Determine the [x, y] coordinate at the center of the cell enclosing the given text.  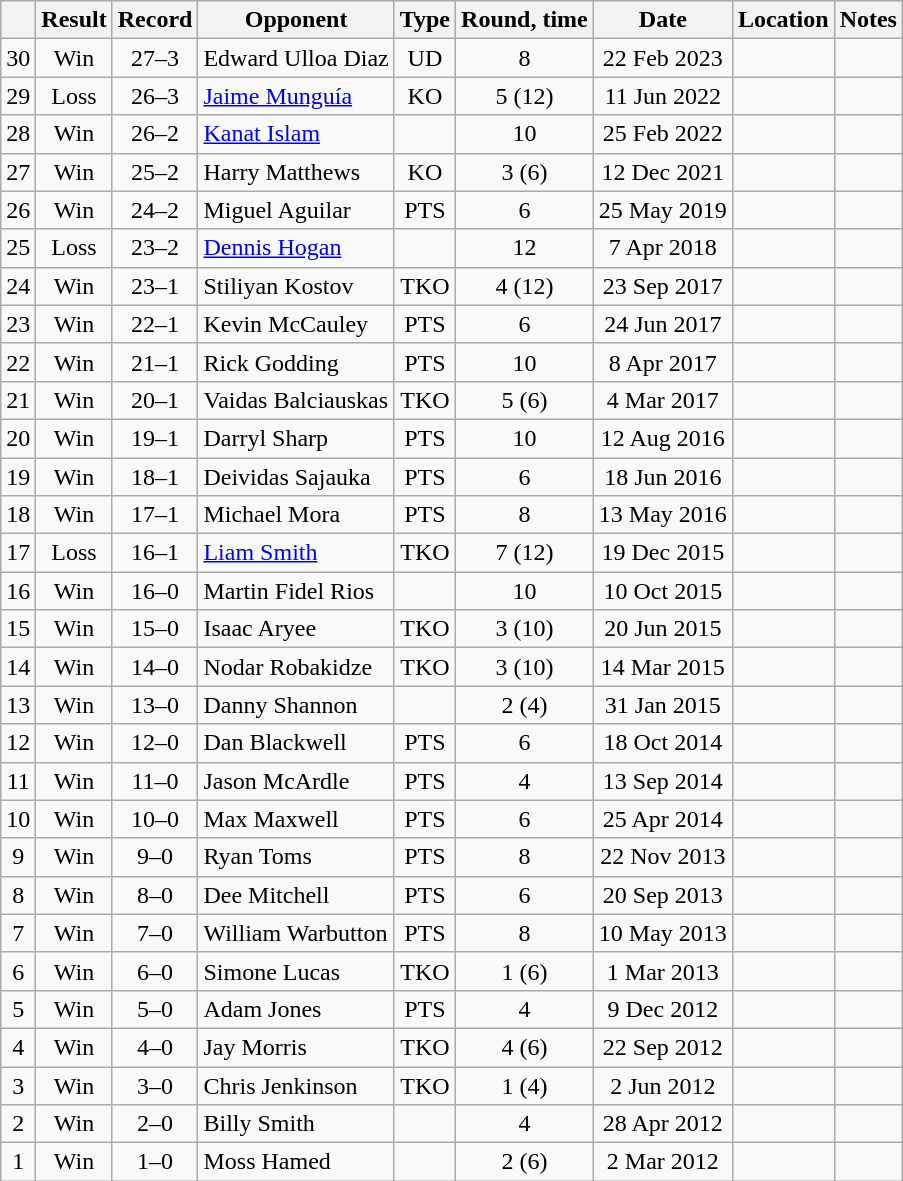
Type [424, 20]
23 [18, 324]
1 [18, 1162]
Result [74, 20]
5 (12) [525, 96]
5 (6) [525, 400]
15–0 [155, 629]
4–0 [155, 1047]
22 Feb 2023 [662, 58]
11 [18, 781]
9–0 [155, 857]
11 Jun 2022 [662, 96]
14–0 [155, 667]
8 Apr 2017 [662, 362]
Kanat Islam [296, 134]
25 May 2019 [662, 210]
Kevin McCauley [296, 324]
Chris Jenkinson [296, 1085]
Rick Godding [296, 362]
23–2 [155, 248]
22–1 [155, 324]
3 [18, 1085]
Date [662, 20]
2 (4) [525, 705]
18 Jun 2016 [662, 477]
28 Apr 2012 [662, 1124]
27–3 [155, 58]
4 Mar 2017 [662, 400]
6–0 [155, 971]
25 [18, 248]
19–1 [155, 438]
31 Jan 2015 [662, 705]
22 [18, 362]
4 (12) [525, 286]
Dennis Hogan [296, 248]
7 Apr 2018 [662, 248]
22 Sep 2012 [662, 1047]
10 May 2013 [662, 933]
20 Sep 2013 [662, 895]
1 (6) [525, 971]
18–1 [155, 477]
8–0 [155, 895]
Moss Hamed [296, 1162]
26 [18, 210]
15 [18, 629]
5–0 [155, 1009]
Edward Ulloa Diaz [296, 58]
13–0 [155, 705]
Michael Mora [296, 515]
24 [18, 286]
Simone Lucas [296, 971]
Record [155, 20]
Deividas Sajauka [296, 477]
3 (6) [525, 172]
Jay Morris [296, 1047]
16–1 [155, 553]
Vaidas Balciauskas [296, 400]
William Warbutton [296, 933]
14 Mar 2015 [662, 667]
12 Dec 2021 [662, 172]
9 Dec 2012 [662, 1009]
UD [424, 58]
20 [18, 438]
16–0 [155, 591]
21–1 [155, 362]
Billy Smith [296, 1124]
13 May 2016 [662, 515]
7 [18, 933]
26–2 [155, 134]
Isaac Aryee [296, 629]
10–0 [155, 819]
Adam Jones [296, 1009]
21 [18, 400]
10 Oct 2015 [662, 591]
Harry Matthews [296, 172]
7–0 [155, 933]
7 (12) [525, 553]
2–0 [155, 1124]
26–3 [155, 96]
Darryl Sharp [296, 438]
Jason McArdle [296, 781]
5 [18, 1009]
2 (6) [525, 1162]
1–0 [155, 1162]
24 Jun 2017 [662, 324]
Stiliyan Kostov [296, 286]
23 Sep 2017 [662, 286]
3–0 [155, 1085]
Opponent [296, 20]
25 Apr 2014 [662, 819]
17 [18, 553]
1 Mar 2013 [662, 971]
27 [18, 172]
11–0 [155, 781]
Round, time [525, 20]
18 [18, 515]
12 Aug 2016 [662, 438]
18 Oct 2014 [662, 743]
4 (6) [525, 1047]
20–1 [155, 400]
Notes [868, 20]
Danny Shannon [296, 705]
17–1 [155, 515]
Liam Smith [296, 553]
Miguel Aguilar [296, 210]
Dan Blackwell [296, 743]
12–0 [155, 743]
25–2 [155, 172]
Dee Mitchell [296, 895]
19 Dec 2015 [662, 553]
Max Maxwell [296, 819]
2 Jun 2012 [662, 1085]
2 [18, 1124]
16 [18, 591]
13 Sep 2014 [662, 781]
24–2 [155, 210]
28 [18, 134]
13 [18, 705]
9 [18, 857]
Location [783, 20]
Ryan Toms [296, 857]
1 (4) [525, 1085]
14 [18, 667]
30 [18, 58]
Nodar Robakidze [296, 667]
Martin Fidel Rios [296, 591]
Jaime Munguía [296, 96]
2 Mar 2012 [662, 1162]
19 [18, 477]
29 [18, 96]
22 Nov 2013 [662, 857]
20 Jun 2015 [662, 629]
23–1 [155, 286]
25 Feb 2022 [662, 134]
